For the text-containing cell, return its midpoint in [X, Y] coordinate format. 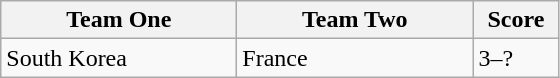
Team One [119, 20]
South Korea [119, 58]
3–? [516, 58]
Team Two [355, 20]
France [355, 58]
Score [516, 20]
